From the cell containing the given text, extract its center point as [X, Y] coordinate. 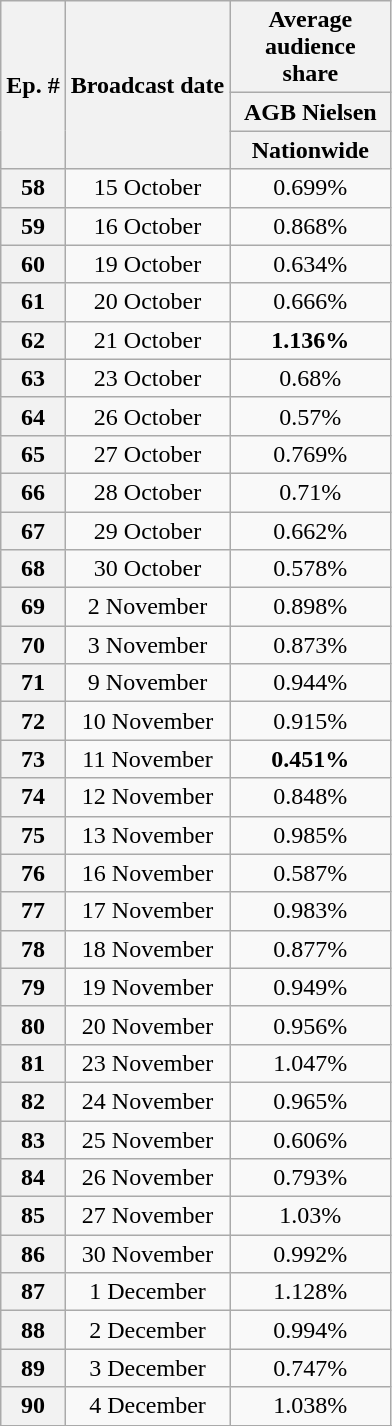
0.985% [310, 835]
62 [33, 340]
89 [33, 1368]
27 October [148, 454]
1.128% [310, 1292]
87 [33, 1292]
3 November [148, 645]
0.769% [310, 454]
67 [33, 531]
1.047% [310, 1063]
11 November [148, 759]
15 October [148, 188]
30 November [148, 1254]
0.68% [310, 378]
10 November [148, 721]
0.868% [310, 226]
Nationwide [310, 150]
68 [33, 569]
23 October [148, 378]
16 October [148, 226]
0.606% [310, 1139]
1.136% [310, 340]
84 [33, 1178]
0.944% [310, 683]
1 December [148, 1292]
0.747% [310, 1368]
85 [33, 1216]
0.793% [310, 1178]
24 November [148, 1101]
28 October [148, 492]
3 December [148, 1368]
0.965% [310, 1101]
0.877% [310, 949]
82 [33, 1101]
83 [33, 1139]
0.578% [310, 569]
23 November [148, 1063]
2 November [148, 607]
2 December [148, 1330]
1.038% [310, 1406]
0.699% [310, 188]
0.915% [310, 721]
26 November [148, 1178]
0.662% [310, 531]
80 [33, 1025]
79 [33, 987]
0.983% [310, 911]
0.949% [310, 987]
73 [33, 759]
21 October [148, 340]
16 November [148, 873]
61 [33, 302]
90 [33, 1406]
Average audience share [310, 47]
1.03% [310, 1216]
AGB Nielsen [310, 112]
0.956% [310, 1025]
0.898% [310, 607]
66 [33, 492]
17 November [148, 911]
81 [33, 1063]
25 November [148, 1139]
26 October [148, 416]
88 [33, 1330]
0.57% [310, 416]
0.873% [310, 645]
13 November [148, 835]
30 October [148, 569]
20 November [148, 1025]
0.451% [310, 759]
9 November [148, 683]
0.634% [310, 264]
27 November [148, 1216]
0.71% [310, 492]
4 December [148, 1406]
76 [33, 873]
64 [33, 416]
63 [33, 378]
19 October [148, 264]
19 November [148, 987]
70 [33, 645]
60 [33, 264]
75 [33, 835]
58 [33, 188]
72 [33, 721]
59 [33, 226]
0.587% [310, 873]
20 October [148, 302]
0.992% [310, 1254]
0.848% [310, 797]
Broadcast date [148, 85]
65 [33, 454]
0.666% [310, 302]
69 [33, 607]
77 [33, 911]
29 October [148, 531]
18 November [148, 949]
0.994% [310, 1330]
12 November [148, 797]
Ep. # [33, 85]
78 [33, 949]
86 [33, 1254]
74 [33, 797]
71 [33, 683]
